Search for the cell housing the specified text and yield its [X, Y] center coordinate. 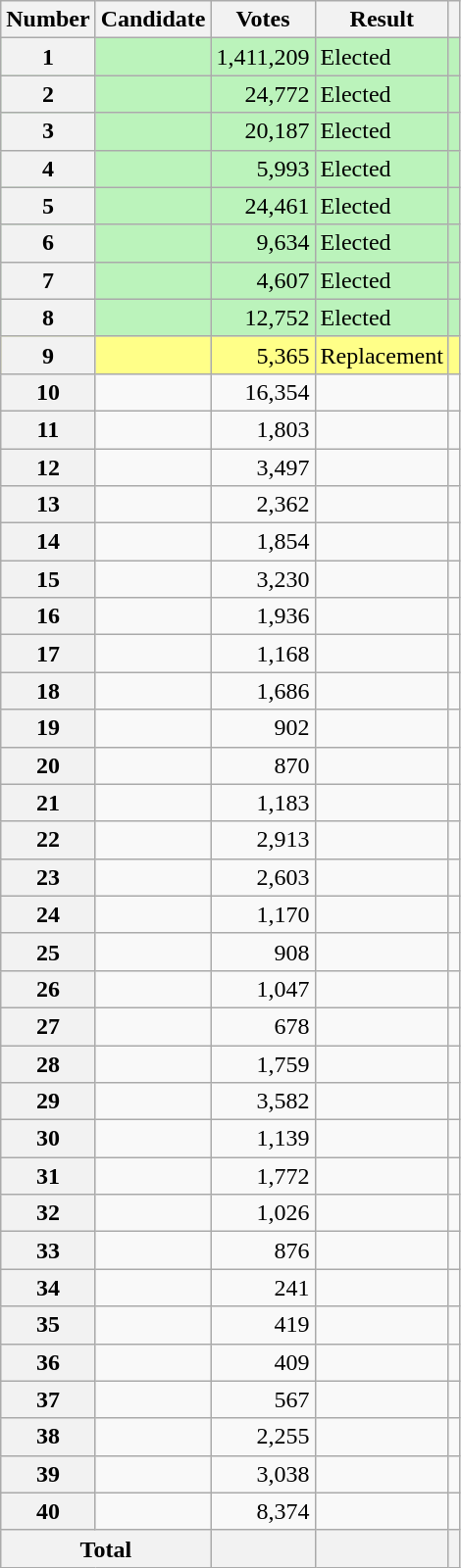
12 [48, 467]
11 [48, 429]
22 [48, 840]
38 [48, 1437]
9 [48, 355]
39 [48, 1474]
1,772 [263, 1176]
28 [48, 1063]
29 [48, 1102]
9,634 [263, 243]
1,139 [263, 1139]
23 [48, 877]
902 [263, 728]
37 [48, 1399]
1,168 [263, 654]
2,913 [263, 840]
876 [263, 1250]
1,411,209 [263, 57]
3,038 [263, 1474]
241 [263, 1288]
2,255 [263, 1437]
7 [48, 280]
13 [48, 505]
30 [48, 1139]
3,230 [263, 579]
26 [48, 989]
16 [48, 616]
8,374 [263, 1511]
20 [48, 765]
32 [48, 1213]
12,752 [263, 318]
419 [263, 1325]
409 [263, 1362]
33 [48, 1250]
5,365 [263, 355]
Replacement [382, 355]
870 [263, 765]
Votes [263, 20]
24,461 [263, 206]
15 [48, 579]
908 [263, 952]
24,772 [263, 94]
1,026 [263, 1213]
4 [48, 169]
27 [48, 1026]
31 [48, 1176]
1,854 [263, 542]
3,582 [263, 1102]
21 [48, 803]
Number [48, 20]
36 [48, 1362]
17 [48, 654]
1,759 [263, 1063]
25 [48, 952]
1 [48, 57]
1,803 [263, 429]
18 [48, 691]
14 [48, 542]
10 [48, 392]
5,993 [263, 169]
5 [48, 206]
2,603 [263, 877]
3,497 [263, 467]
1,686 [263, 691]
2,362 [263, 505]
Result [382, 20]
1,047 [263, 989]
2 [48, 94]
35 [48, 1325]
Candidate [153, 20]
3 [48, 131]
4,607 [263, 280]
40 [48, 1511]
Total [106, 1548]
16,354 [263, 392]
6 [48, 243]
19 [48, 728]
1,936 [263, 616]
567 [263, 1399]
34 [48, 1288]
1,170 [263, 914]
24 [48, 914]
20,187 [263, 131]
678 [263, 1026]
1,183 [263, 803]
8 [48, 318]
